Extract the (X, Y) coordinate from the center of the cell holding the provided text.  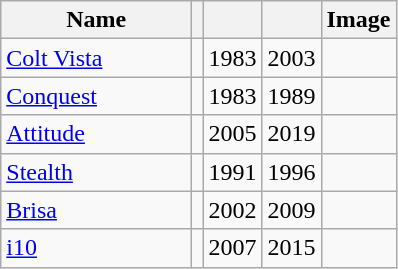
2002 (232, 210)
Conquest (96, 96)
1989 (292, 96)
1996 (292, 172)
2003 (292, 58)
2007 (232, 248)
Brisa (96, 210)
2005 (232, 134)
Image (358, 20)
Stealth (96, 172)
i10 (96, 248)
2019 (292, 134)
Name (96, 20)
2009 (292, 210)
1991 (232, 172)
2015 (292, 248)
Attitude (96, 134)
Colt Vista (96, 58)
